Return the (x, y) coordinate for the center point of the cell that contains the specified text.  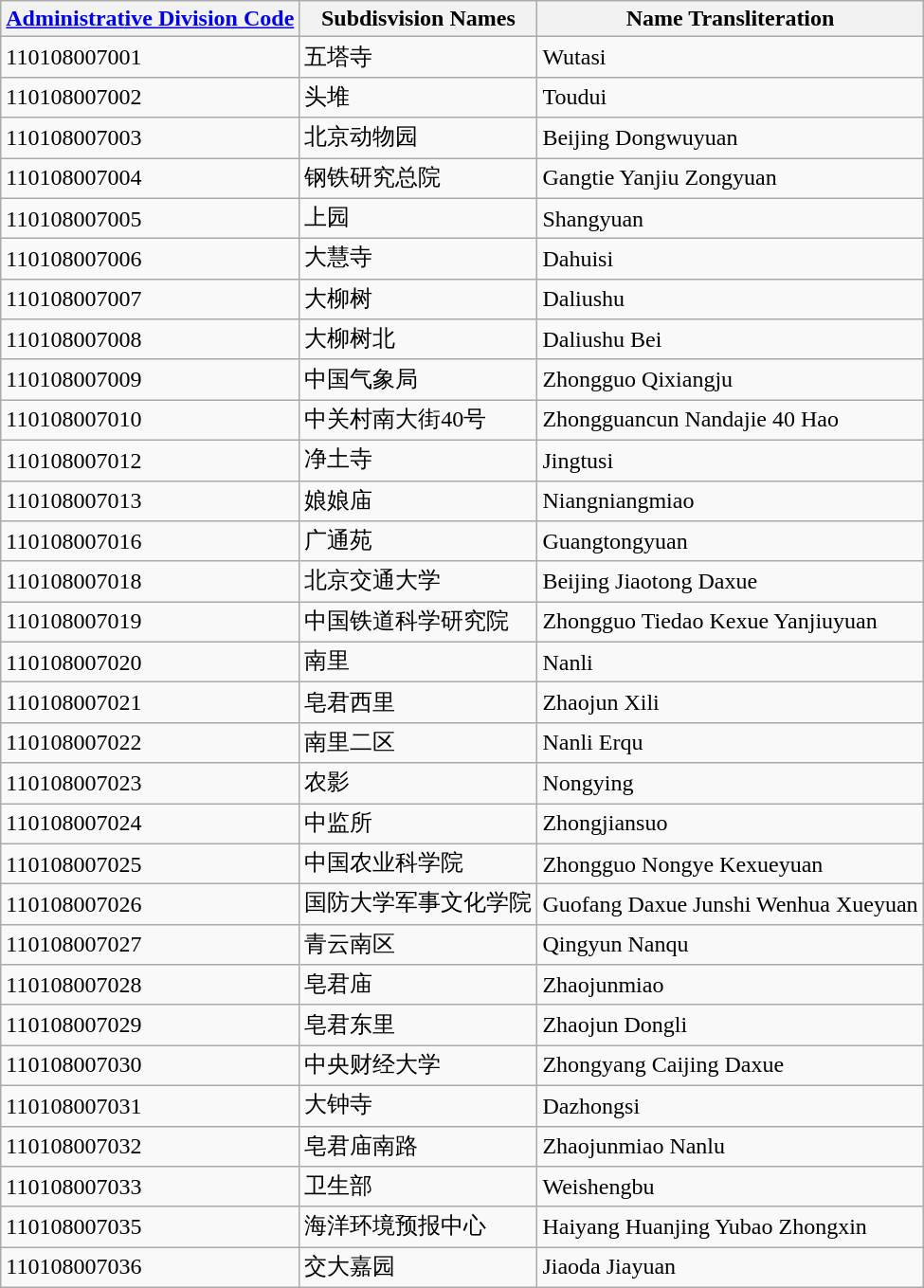
大柳树 (419, 299)
Toudui (730, 97)
五塔寺 (419, 57)
Name Transliteration (730, 19)
110108007026 (150, 904)
Guangtongyuan (730, 542)
大钟寺 (419, 1105)
Subdisvision Names (419, 19)
110108007007 (150, 299)
110108007012 (150, 461)
Zhaojun Xili (730, 703)
110108007036 (150, 1268)
海洋环境预报中心 (419, 1226)
青云南区 (419, 944)
Zhaojunmiao (730, 986)
交大嘉园 (419, 1268)
110108007023 (150, 783)
北京动物园 (419, 138)
Zhongyang Caijing Daxue (730, 1065)
皂君庙 (419, 986)
110108007031 (150, 1105)
Administrative Division Code (150, 19)
110108007010 (150, 421)
110108007004 (150, 178)
110108007009 (150, 379)
110108007002 (150, 97)
110108007035 (150, 1226)
110108007001 (150, 57)
Zhongguo Nongye Kexueyuan (730, 864)
Haiyang Huanjing Yubao Zhongxin (730, 1226)
卫生部 (419, 1187)
中国铁道科学研究院 (419, 622)
Beijing Jiaotong Daxue (730, 582)
110108007003 (150, 138)
农影 (419, 783)
110108007008 (150, 339)
110108007006 (150, 260)
Nongying (730, 783)
Zhongjiansuo (730, 825)
Beijing Dongwuyuan (730, 138)
中关村南大街40号 (419, 421)
Qingyun Nanqu (730, 944)
110108007027 (150, 944)
Zhongguo Qixiangju (730, 379)
110108007029 (150, 1025)
Daliushu (730, 299)
Daliushu Bei (730, 339)
Zhaojun Dongli (730, 1025)
国防大学军事文化学院 (419, 904)
110108007016 (150, 542)
Wutasi (730, 57)
Zhongguo Tiedao Kexue Yanjiuyuan (730, 622)
110108007020 (150, 662)
Zhaojunmiao Nanlu (730, 1147)
110108007033 (150, 1187)
大柳树北 (419, 339)
头堆 (419, 97)
娘娘庙 (419, 500)
110108007028 (150, 986)
Weishengbu (730, 1187)
Dahuisi (730, 260)
Jingtusi (730, 461)
广通苑 (419, 542)
Jiaoda Jiayuan (730, 1268)
Zhongguancun Nandajie 40 Hao (730, 421)
110108007025 (150, 864)
110108007030 (150, 1065)
钢铁研究总院 (419, 178)
Guofang Daxue Junshi Wenhua Xueyuan (730, 904)
皂君西里 (419, 703)
Gangtie Yanjiu Zongyuan (730, 178)
大慧寺 (419, 260)
110108007032 (150, 1147)
Dazhongsi (730, 1105)
中国气象局 (419, 379)
中国农业科学院 (419, 864)
Shangyuan (730, 218)
皂君东里 (419, 1025)
110108007022 (150, 743)
110108007005 (150, 218)
Niangniangmiao (730, 500)
南里二区 (419, 743)
110108007024 (150, 825)
110108007013 (150, 500)
净土寺 (419, 461)
上园 (419, 218)
南里 (419, 662)
Nanli Erqu (730, 743)
中监所 (419, 825)
皂君庙南路 (419, 1147)
110108007019 (150, 622)
110108007021 (150, 703)
Nanli (730, 662)
110108007018 (150, 582)
中央财经大学 (419, 1065)
北京交通大学 (419, 582)
